Locate the cell with the specified text and output its [X, Y] center coordinate. 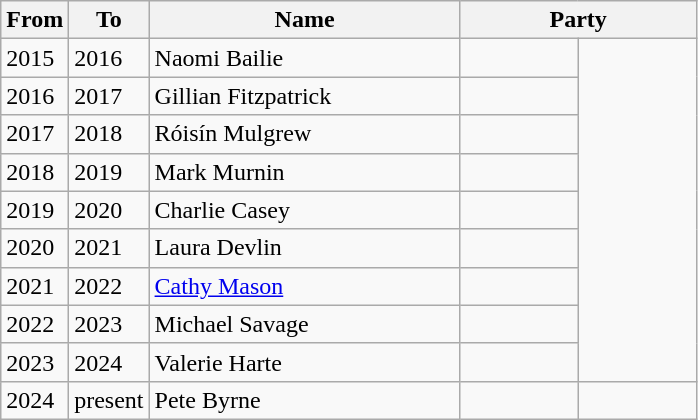
Name [304, 20]
Róisín Mulgrew [304, 134]
To [109, 20]
Laura Devlin [304, 248]
Charlie Casey [304, 210]
Cathy Mason [304, 286]
Naomi Bailie [304, 58]
Pete Byrne [304, 400]
Michael Savage [304, 324]
present [109, 400]
Valerie Harte [304, 362]
Party [578, 20]
2015 [35, 58]
From [35, 20]
Mark Murnin [304, 172]
Gillian Fitzpatrick [304, 96]
